For the text-containing cell, return its midpoint in (x, y) coordinate format. 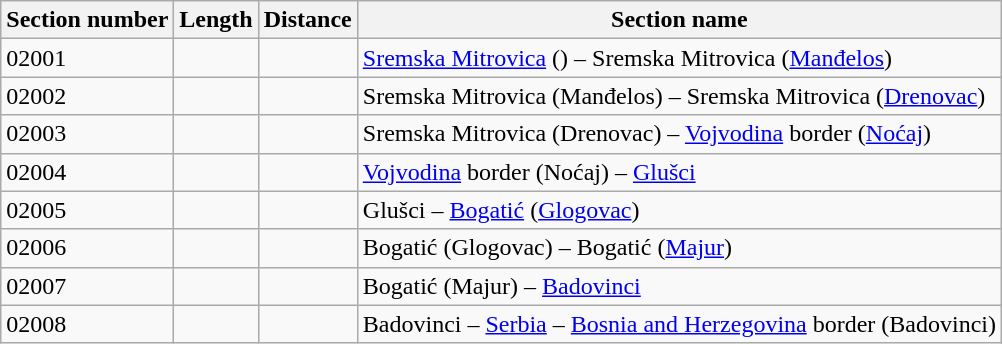
Section number (88, 20)
02005 (88, 210)
02001 (88, 58)
02007 (88, 286)
Section name (679, 20)
Distance (308, 20)
02006 (88, 248)
Bogatić (Glogovac) – Bogatić (Majur) (679, 248)
Glušci – Bogatić (Glogovac) (679, 210)
Bogatić (Majur) – Badovinci (679, 286)
02002 (88, 96)
Vojvodina border (Noćaj) – Glušci (679, 172)
Length (216, 20)
02008 (88, 324)
Sremska Mitrovica (Manđelos) – Sremska Mitrovica (Drenovac) (679, 96)
Sremska Mitrovica (Drenovac) – Vojvodina border (Noćaj) (679, 134)
Sremska Mitrovica () – Sremska Mitrovica (Manđelos) (679, 58)
02003 (88, 134)
02004 (88, 172)
Badovinci – Serbia – Bosnia and Herzegovina border (Badovinci) (679, 324)
